Detect which cell encompasses the target text, then output its [x, y] center coordinate. 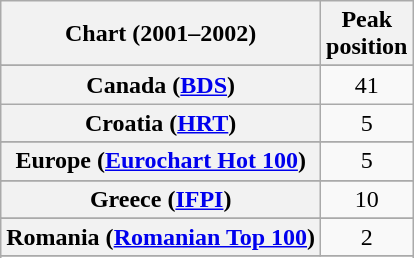
41 [367, 85]
Romania (Romanian Top 100) [161, 237]
Greece (IFPI) [161, 199]
Canada (BDS) [161, 85]
Chart (2001–2002) [161, 34]
Croatia (HRT) [161, 123]
10 [367, 199]
Europe (Eurochart Hot 100) [161, 161]
Peakposition [367, 34]
2 [367, 237]
